From the cell containing the given text, extract its center point as (X, Y) coordinate. 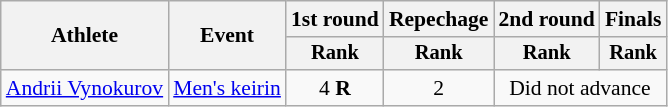
Finals (634, 19)
1st round (335, 19)
Event (227, 36)
2nd round (547, 19)
Athlete (84, 36)
Andrii Vynokurov (84, 88)
2 (439, 88)
Did not advance (580, 88)
Men's keirin (227, 88)
4 R (335, 88)
Repechage (439, 19)
